Provide the (X, Y) coordinate of the cell's center where the given text is located.  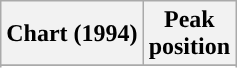
Peakposition (189, 34)
Chart (1994) (72, 34)
